Detect which cell encompasses the target text, then output its (X, Y) center coordinate. 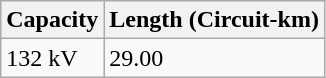
Length (Circuit-km) (214, 20)
132 kV (52, 58)
29.00 (214, 58)
Capacity (52, 20)
